Find where the given text appears and provide that cell's center as (x, y) coordinate. 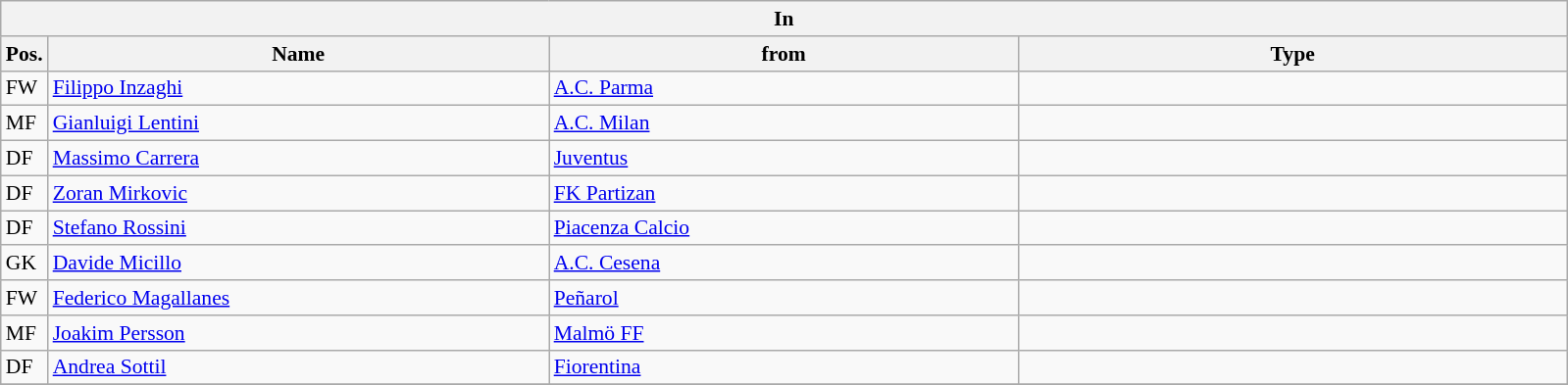
Juventus (784, 159)
A.C. Milan (784, 123)
Peñarol (784, 298)
Stefano Rossini (298, 228)
from (784, 54)
Piacenza Calcio (784, 228)
Andrea Sottil (298, 367)
GK (25, 264)
Zoran Mirkovic (298, 193)
Joakim Persson (298, 333)
Name (298, 54)
In (784, 19)
A.C. Cesena (784, 264)
Massimo Carrera (298, 159)
Type (1292, 54)
Pos. (25, 54)
Filippo Inzaghi (298, 88)
Gianluigi Lentini (298, 123)
Fiorentina (784, 367)
A.C. Parma (784, 88)
Davide Micillo (298, 264)
Federico Magallanes (298, 298)
FK Partizan (784, 193)
Malmö FF (784, 333)
